For the text-containing cell, return its midpoint in (X, Y) coordinate format. 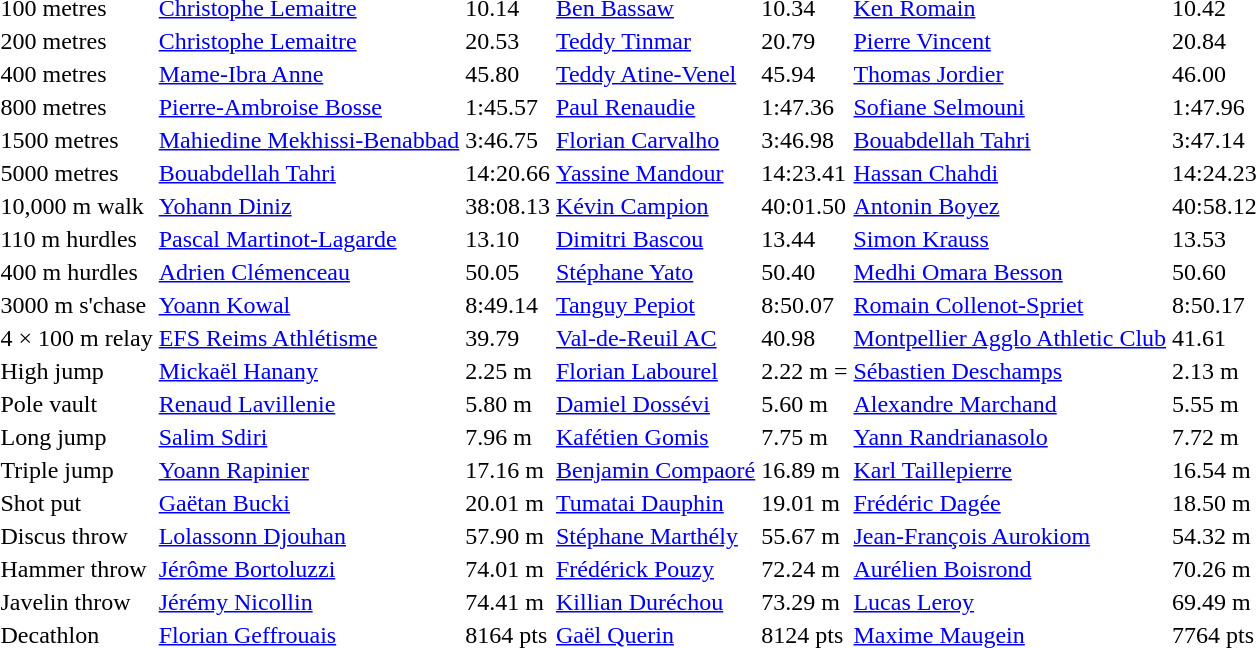
Killian Duréchou (655, 602)
Dimitri Bascou (655, 239)
Sébastien Deschamps (1010, 371)
40.98 (804, 338)
Mame-Ibra Anne (309, 74)
Damiel Dossévi (655, 404)
Frédérick Pouzy (655, 569)
7.96 m (508, 437)
14:20.66 (508, 173)
17.16 m (508, 470)
EFS Reims Athlétisme (309, 338)
1:47.36 (804, 107)
5.60 m (804, 404)
7.75 m (804, 437)
8:49.14 (508, 305)
73.29 m (804, 602)
3:46.75 (508, 140)
Salim Sdiri (309, 437)
Teddy Tinmar (655, 41)
20.79 (804, 41)
Yassine Mandour (655, 173)
Mahiedine Mekhissi-Benabbad (309, 140)
Renaud Lavillenie (309, 404)
1:45.57 (508, 107)
Gaëtan Bucki (309, 503)
Jérôme Bortoluzzi (309, 569)
Pierre Vincent (1010, 41)
Florian Labourel (655, 371)
Teddy Atine-Venel (655, 74)
Romain Collenot-Spriet (1010, 305)
Simon Krauss (1010, 239)
19.01 m (804, 503)
Pierre-Ambroise Bosse (309, 107)
2.22 m = (804, 371)
Mickaël Hanany (309, 371)
55.67 m (804, 536)
14:23.41 (804, 173)
Stéphane Yato (655, 272)
13.10 (508, 239)
Yohann Diniz (309, 206)
50.40 (804, 272)
Hassan Chahdi (1010, 173)
Yoann Kowal (309, 305)
13.44 (804, 239)
45.80 (508, 74)
Yann Randrianasolo (1010, 437)
Kévin Campion (655, 206)
Antonin Boyez (1010, 206)
Karl Taillepierre (1010, 470)
8:50.07 (804, 305)
74.01 m (508, 569)
Lolassonn Djouhan (309, 536)
Sofiane Selmouni (1010, 107)
3:46.98 (804, 140)
Pascal Martinot-Lagarde (309, 239)
Frédéric Dagée (1010, 503)
Montpellier Agglo Athletic Club (1010, 338)
Aurélien Boisrond (1010, 569)
20.01 m (508, 503)
Yoann Rapinier (309, 470)
57.90 m (508, 536)
Kafétien Gomis (655, 437)
Benjamin Compaoré (655, 470)
72.24 m (804, 569)
45.94 (804, 74)
16.89 m (804, 470)
Jean-François Aurokiom (1010, 536)
Alexandre Marchand (1010, 404)
2.25 m (508, 371)
Medhi Omara Besson (1010, 272)
Lucas Leroy (1010, 602)
Florian Carvalho (655, 140)
40:01.50 (804, 206)
39.79 (508, 338)
Val-de-Reuil AC (655, 338)
38:08.13 (508, 206)
Tanguy Pepiot (655, 305)
Adrien Clémenceau (309, 272)
20.53 (508, 41)
Jérémy Nicollin (309, 602)
Thomas Jordier (1010, 74)
Christophe Lemaitre (309, 41)
50.05 (508, 272)
Paul Renaudie (655, 107)
5.80 m (508, 404)
74.41 m (508, 602)
Stéphane Marthély (655, 536)
Tumatai Dauphin (655, 503)
